Identify which cell holds the provided text, then report its [X, Y] central coordinate. 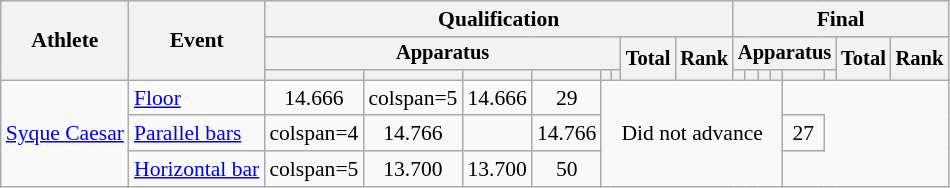
Did not advance [692, 134]
Floor [196, 98]
Syque Caesar [65, 134]
Qualification [498, 19]
Parallel bars [196, 134]
Event [196, 40]
Athlete [65, 40]
Final [840, 19]
27 [804, 134]
29 [566, 98]
Horizontal bar [196, 169]
colspan=4 [314, 134]
50 [566, 169]
